Extract the (X, Y) coordinate from the center of the cell holding the provided text.  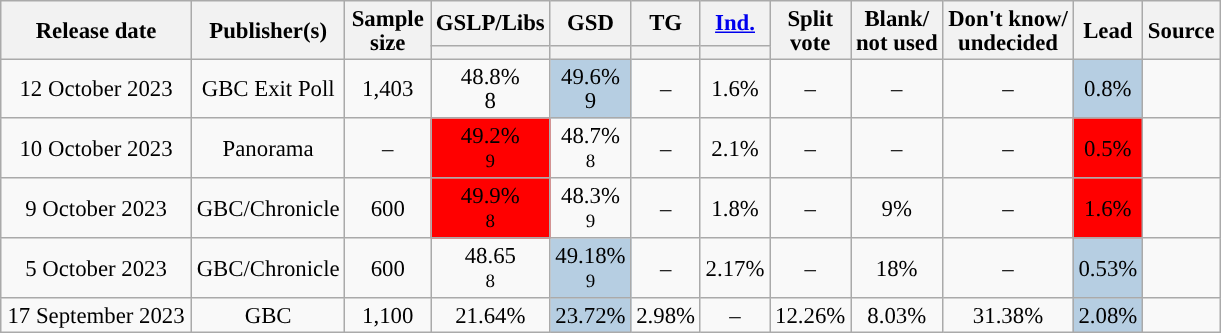
31.38% (1008, 316)
1,403 (388, 90)
Splitvote (810, 30)
GBC (268, 316)
Publisher(s) (268, 30)
9% (897, 208)
48.3% 9 (590, 208)
Blank/not used (897, 30)
2.1% (734, 148)
0.8% (1108, 90)
1.8% (734, 208)
Release date (96, 30)
5 October 2023 (96, 268)
2.17% (734, 268)
23.72% (590, 316)
49.18% 9 (590, 268)
48.65 8 (490, 268)
TG (666, 24)
12.26% (810, 316)
Sample size (388, 30)
1,100 (388, 316)
0.5% (1108, 148)
17 September 2023 (96, 316)
10 October 2023 (96, 148)
49.9%8 (490, 208)
GBC Exit Poll (268, 90)
48.8%8 (490, 90)
Don't know/undecided (1008, 30)
48.7% 8 (590, 148)
8.03% (897, 316)
Panorama (268, 148)
GSD (590, 24)
18% (897, 268)
21.64% (490, 316)
GSLP/Libs (490, 24)
2.08% (1108, 316)
0.53% (1108, 268)
Source (1182, 30)
49.2% 9 (490, 148)
49.6%9 (590, 90)
9 October 2023 (96, 208)
2.98% (666, 316)
12 October 2023 (96, 90)
Ind. (734, 24)
Lead (1108, 30)
